Identify which cell holds the provided text, then report its (x, y) central coordinate. 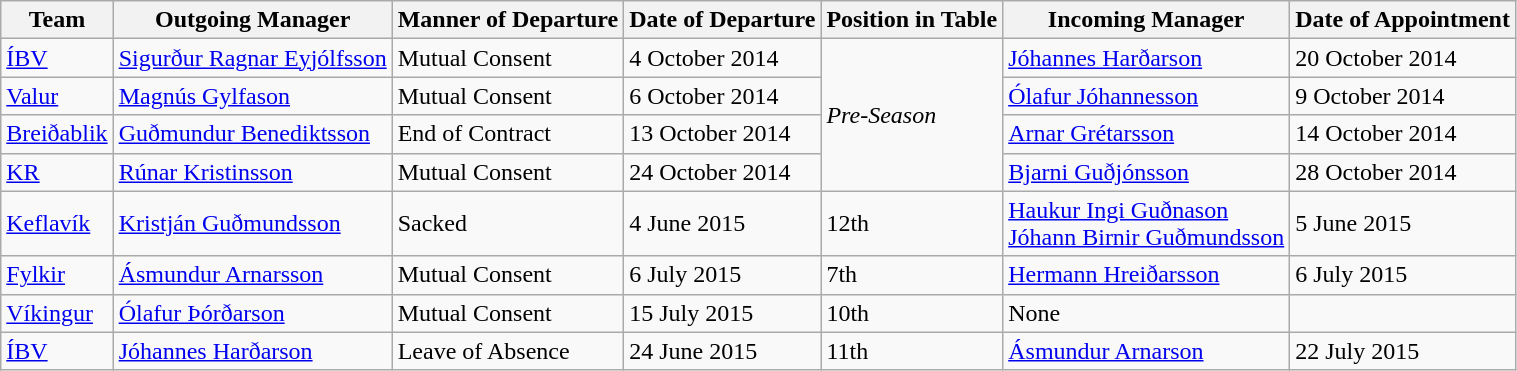
14 October 2014 (1403, 134)
Date of Departure (722, 20)
Sacked (508, 224)
Kristján Guðmundsson (252, 224)
12th (912, 224)
4 June 2015 (722, 224)
Valur (57, 96)
24 June 2015 (722, 351)
28 October 2014 (1403, 172)
5 June 2015 (1403, 224)
Keflavík (57, 224)
Breiðablik (57, 134)
10th (912, 313)
Guðmundur Benediktsson (252, 134)
Fylkir (57, 275)
6 October 2014 (722, 96)
Hermann Hreiðarsson (1146, 275)
Rúnar Kristinsson (252, 172)
Bjarni Guðjónsson (1146, 172)
End of Contract (508, 134)
Outgoing Manager (252, 20)
15 July 2015 (722, 313)
Arnar Grétarsson (1146, 134)
Ásmundur Arnarson (1146, 351)
None (1146, 313)
Ólafur Jóhannesson (1146, 96)
Ásmundur Arnarsson (252, 275)
Leave of Absence (508, 351)
Ólafur Þórðarson (252, 313)
KR (57, 172)
20 October 2014 (1403, 58)
Date of Appointment (1403, 20)
Magnús Gylfason (252, 96)
Haukur Ingi Guðnason Jóhann Birnir Guðmundsson (1146, 224)
7th (912, 275)
Víkingur (57, 313)
Incoming Manager (1146, 20)
Sigurður Ragnar Eyjólfsson (252, 58)
Manner of Departure (508, 20)
Pre-Season (912, 115)
22 July 2015 (1403, 351)
Team (57, 20)
4 October 2014 (722, 58)
24 October 2014 (722, 172)
11th (912, 351)
9 October 2014 (1403, 96)
13 October 2014 (722, 134)
Position in Table (912, 20)
